For the text-containing cell, return its midpoint in (X, Y) coordinate format. 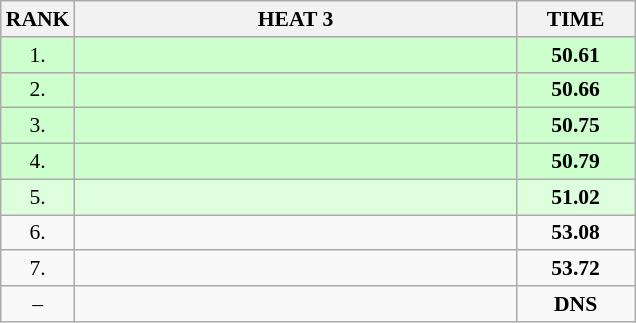
2. (38, 90)
RANK (38, 19)
6. (38, 233)
5. (38, 197)
3. (38, 126)
DNS (576, 304)
HEAT 3 (295, 19)
– (38, 304)
50.66 (576, 90)
1. (38, 55)
4. (38, 162)
7. (38, 269)
50.79 (576, 162)
51.02 (576, 197)
53.72 (576, 269)
50.61 (576, 55)
53.08 (576, 233)
50.75 (576, 126)
TIME (576, 19)
